Provide the (X, Y) coordinate of the cell's center where the given text is located.  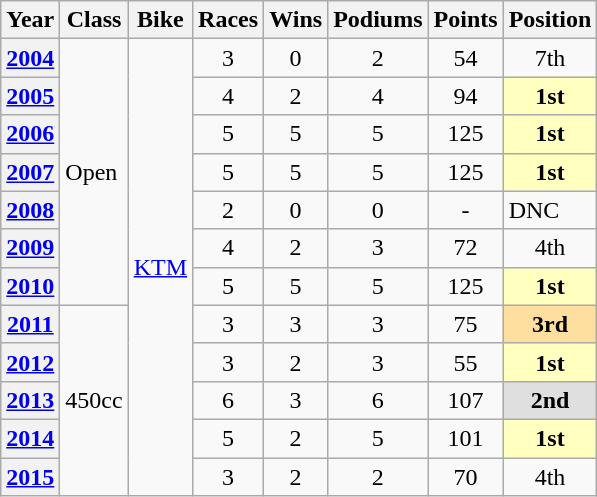
3rd (550, 324)
101 (466, 438)
2005 (30, 96)
2014 (30, 438)
2010 (30, 286)
2013 (30, 400)
54 (466, 58)
Points (466, 20)
- (466, 210)
Races (228, 20)
2nd (550, 400)
2011 (30, 324)
Open (94, 172)
70 (466, 477)
KTM (160, 268)
72 (466, 248)
Year (30, 20)
2012 (30, 362)
450cc (94, 400)
2004 (30, 58)
2009 (30, 248)
55 (466, 362)
Position (550, 20)
75 (466, 324)
2006 (30, 134)
2007 (30, 172)
7th (550, 58)
Bike (160, 20)
107 (466, 400)
94 (466, 96)
2015 (30, 477)
Podiums (378, 20)
Class (94, 20)
Wins (296, 20)
DNC (550, 210)
2008 (30, 210)
